Locate the cell with the specified text and output its [X, Y] center coordinate. 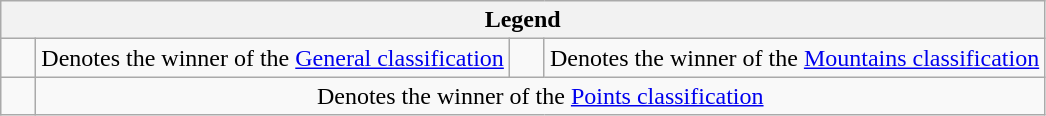
Denotes the winner of the Mountains classification [794, 58]
Denotes the winner of the General classification [273, 58]
Legend [523, 20]
Denotes the winner of the Points classification [540, 96]
